For the text-containing cell, return its midpoint in [x, y] coordinate format. 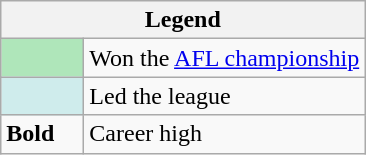
Legend [183, 20]
Won the AFL championship [224, 58]
Led the league [224, 96]
Bold [42, 134]
Career high [224, 134]
